Scan for the cell matching the given text and deliver its [X, Y] coordinate at center. 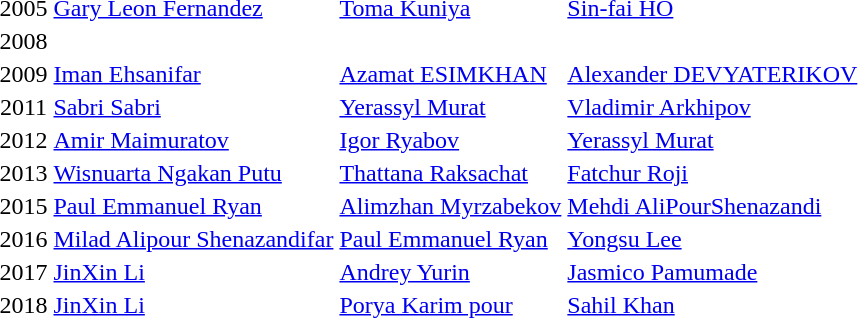
Yerassyl Murat [450, 107]
Milad Alipour Shenazandifar [194, 239]
Iman Ehsanifar [194, 74]
Amir Maimuratov [194, 140]
Alimzhan Myrzabekov [450, 206]
Azamat ESIMKHAN [450, 74]
Igor Ryabov [450, 140]
Wisnuarta Ngakan Putu [194, 173]
Sabri Sabri [194, 107]
Andrey Yurin [450, 272]
JinXin Li [194, 272]
Thattana Raksachat [450, 173]
